Determine the [x, y] coordinate at the center of the cell enclosing the given text.  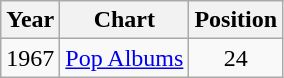
24 [236, 58]
1967 [30, 58]
Year [30, 20]
Position [236, 20]
Chart [124, 20]
Pop Albums [124, 58]
